Search for the cell housing the specified text and yield its [X, Y] center coordinate. 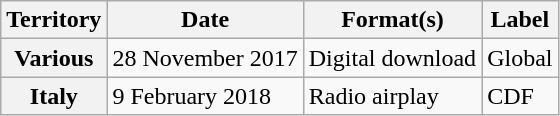
Italy [54, 96]
28 November 2017 [205, 58]
Radio airplay [392, 96]
CDF [520, 96]
Date [205, 20]
Format(s) [392, 20]
Various [54, 58]
Digital download [392, 58]
Global [520, 58]
Territory [54, 20]
Label [520, 20]
9 February 2018 [205, 96]
